Provide the (X, Y) coordinate of the cell's center where the given text is located.  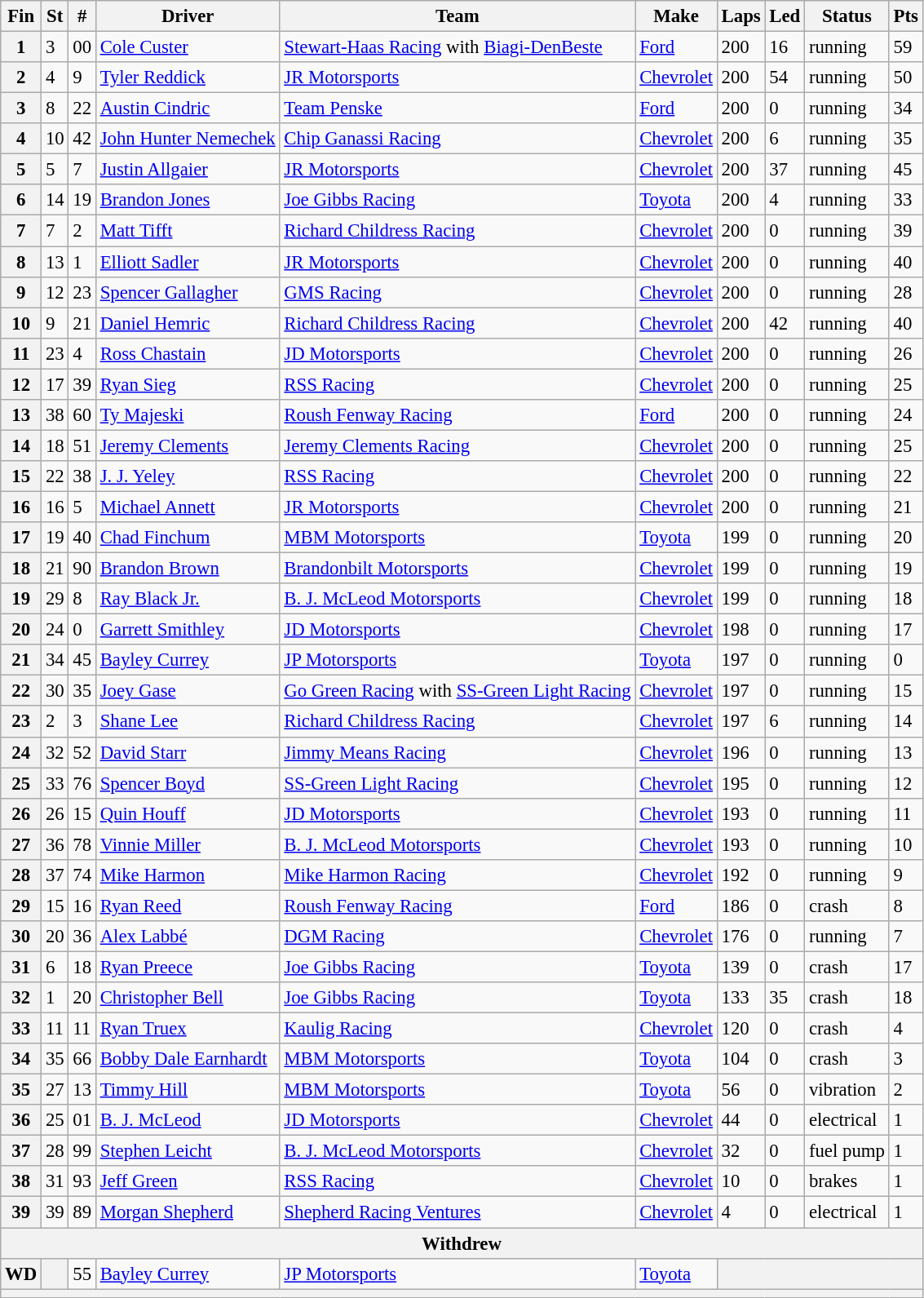
78 (82, 844)
David Starr (188, 752)
Ryan Preece (188, 967)
Bobby Dale Earnhardt (188, 1059)
133 (741, 998)
Shane Lee (188, 722)
Ryan Reed (188, 906)
Ray Black Jr. (188, 599)
Jimmy Means Racing (458, 752)
Quin Houff (188, 813)
Driver (188, 16)
Elliott Sadler (188, 262)
Morgan Shepherd (188, 1212)
Ryan Truex (188, 1029)
59 (905, 47)
74 (82, 875)
66 (82, 1059)
90 (82, 569)
Ryan Sieg (188, 384)
Brandon Jones (188, 200)
89 (82, 1212)
Mike Harmon (188, 875)
60 (82, 415)
Status (847, 16)
B. J. McLeod (188, 1120)
196 (741, 752)
Team (458, 16)
192 (741, 875)
Daniel Hemric (188, 323)
56 (741, 1090)
76 (82, 783)
fuel pump (847, 1151)
Jeremy Clements (188, 445)
55 (82, 1274)
198 (741, 630)
186 (741, 906)
# (82, 16)
139 (741, 967)
DGM Racing (458, 937)
Shepherd Racing Ventures (458, 1212)
Kaulig Racing (458, 1029)
Stephen Leicht (188, 1151)
Spencer Gallagher (188, 292)
99 (82, 1151)
Matt Tifft (188, 231)
SS-Green Light Racing (458, 783)
WD (21, 1274)
52 (82, 752)
brakes (847, 1182)
Christopher Bell (188, 998)
Pts (905, 16)
St (55, 16)
Cole Custer (188, 47)
Spencer Boyd (188, 783)
Timmy Hill (188, 1090)
Ty Majeski (188, 415)
Chad Finchum (188, 538)
Led (785, 16)
J. J. Yeley (188, 476)
Alex Labbé (188, 937)
Stewart-Haas Racing with Biagi-DenBeste (458, 47)
104 (741, 1059)
01 (82, 1120)
Vinnie Miller (188, 844)
Mike Harmon Racing (458, 875)
93 (82, 1182)
John Hunter Nemechek (188, 139)
GMS Racing (458, 292)
Michael Annett (188, 507)
176 (741, 937)
Go Green Racing with SS-Green Light Racing (458, 691)
Tyler Reddick (188, 78)
Chip Ganassi Racing (458, 139)
Fin (21, 16)
51 (82, 445)
Austin Cindric (188, 109)
Justin Allgaier (188, 170)
Joey Gase (188, 691)
120 (741, 1029)
Make (676, 16)
vibration (847, 1090)
Laps (741, 16)
Garrett Smithley (188, 630)
50 (905, 78)
Brandonbilt Motorsports (458, 569)
54 (785, 78)
Jeremy Clements Racing (458, 445)
44 (741, 1120)
Jeff Green (188, 1182)
Ross Chastain (188, 353)
Brandon Brown (188, 569)
195 (741, 783)
00 (82, 47)
Team Penske (458, 109)
Withdrew (462, 1243)
